Scan for the cell matching the given text and deliver its [X, Y] coordinate at center. 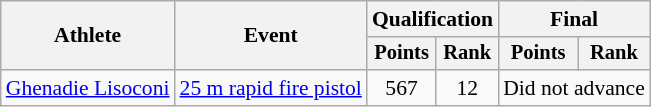
Event [271, 36]
Did not advance [574, 88]
Athlete [88, 36]
567 [402, 88]
25 m rapid fire pistol [271, 88]
Ghenadie Lisoconi [88, 88]
12 [467, 88]
Qualification [432, 19]
Final [574, 19]
